Output the (X, Y) coordinate of the center of the cell containing the given text.  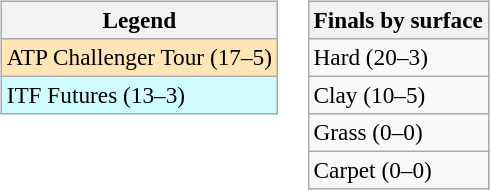
Legend (139, 20)
ITF Futures (13–3) (139, 95)
ATP Challenger Tour (17–5) (139, 57)
Grass (0–0) (398, 133)
Carpet (0–0) (398, 171)
Clay (10–5) (398, 95)
Hard (20–3) (398, 57)
Finals by surface (398, 20)
